Capture the cell that displays the provided text and extract its (X, Y) central coordinate. 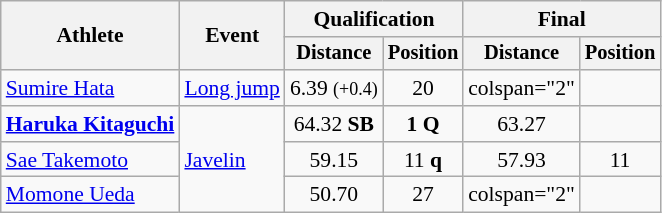
1 Q (423, 124)
Event (232, 36)
11 (620, 160)
Haruka Kitaguchi (90, 124)
Final (562, 19)
Qualification (374, 19)
50.70 (334, 195)
Momone Ueda (90, 195)
59.15 (334, 160)
64.32 SB (334, 124)
Long jump (232, 88)
Sumire Hata (90, 88)
20 (423, 88)
Sae Takemoto (90, 160)
27 (423, 195)
11 q (423, 160)
63.27 (522, 124)
Javelin (232, 160)
57.93 (522, 160)
Athlete (90, 36)
6.39 (+0.4) (334, 88)
